Extract the [x, y] coordinate from the center of the cell holding the provided text.  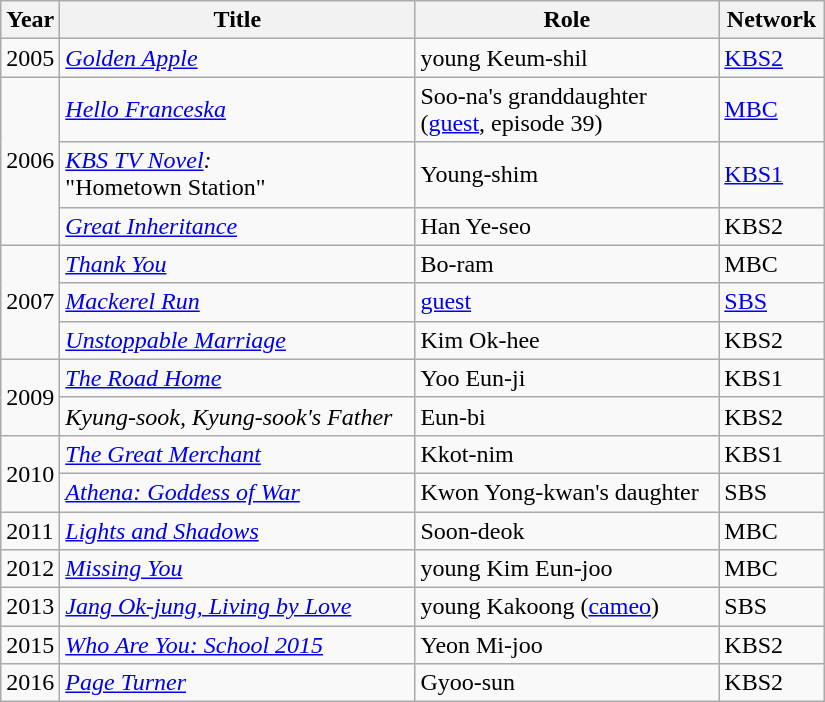
Who Are You: School 2015 [238, 645]
2015 [30, 645]
Young-shim [567, 174]
Lights and Shadows [238, 531]
Athena: Goddess of War [238, 492]
2007 [30, 302]
Gyoo-sun [567, 683]
young Kim Eun-joo [567, 569]
Role [567, 20]
Han Ye-seo [567, 226]
2013 [30, 607]
2005 [30, 58]
2006 [30, 161]
young Kakoong (cameo) [567, 607]
Soo-na's granddaughter (guest, episode 39) [567, 110]
guest [567, 302]
Year [30, 20]
The Road Home [238, 378]
Title [238, 20]
Yeon Mi-joo [567, 645]
Yoo Eun-ji [567, 378]
Mackerel Run [238, 302]
Golden Apple [238, 58]
2010 [30, 473]
Eun-bi [567, 416]
The Great Merchant [238, 454]
Thank You [238, 264]
Jang Ok-jung, Living by Love [238, 607]
2012 [30, 569]
Hello Franceska [238, 110]
2011 [30, 531]
Kwon Yong-kwan's daughter [567, 492]
2016 [30, 683]
Kkot-nim [567, 454]
Kyung-sook, Kyung-sook's Father [238, 416]
Page Turner [238, 683]
Soon-deok [567, 531]
2009 [30, 397]
KBS TV Novel:"Hometown Station" [238, 174]
Great Inheritance [238, 226]
young Keum-shil [567, 58]
Bo-ram [567, 264]
Kim Ok-hee [567, 340]
Unstoppable Marriage [238, 340]
Missing You [238, 569]
Network [772, 20]
